For the text-containing cell, return its midpoint in (X, Y) coordinate format. 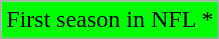
First season in NFL * (110, 20)
